Return the (x, y) coordinate for the center point of the cell that contains the specified text.  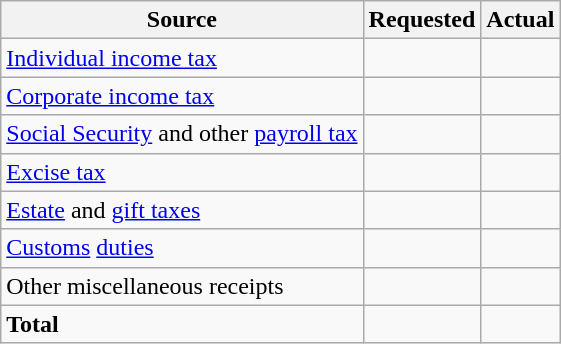
Social Security and other payroll tax (182, 134)
Estate and gift taxes (182, 210)
Excise tax (182, 172)
Source (182, 20)
Individual income tax (182, 58)
Requested (422, 20)
Customs duties (182, 248)
Other miscellaneous receipts (182, 286)
Actual (520, 20)
Total (182, 324)
Corporate income tax (182, 96)
